Identify which cell holds the provided text, then report its [x, y] central coordinate. 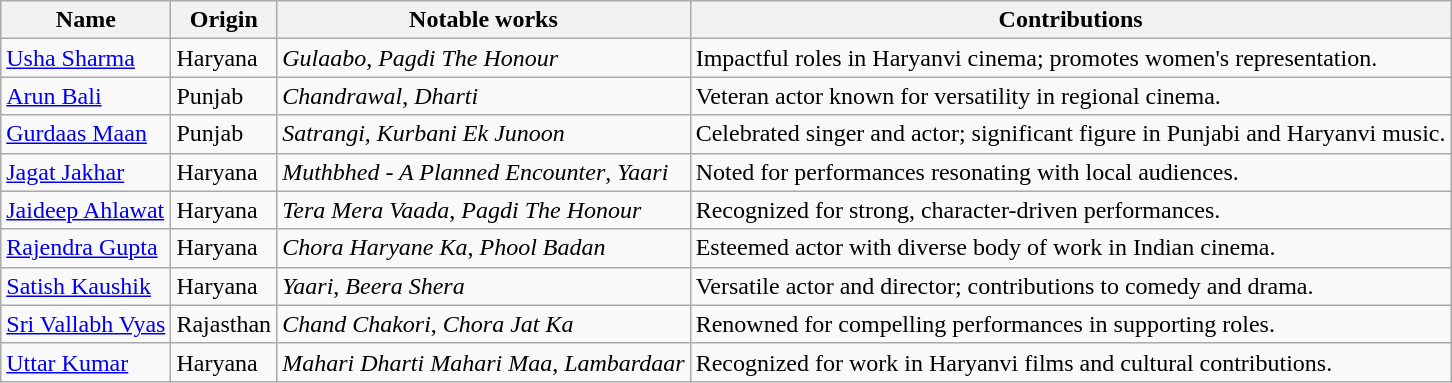
Jaideep Ahlawat [86, 210]
Chandrawal, Dharti [484, 96]
Arun Bali [86, 96]
Noted for performances resonating with local audiences. [1070, 172]
Muthbhed - A Planned Encounter, Yaari [484, 172]
Satish Kaushik [86, 286]
Sri Vallabh Vyas [86, 324]
Notable works [484, 20]
Usha Sharma [86, 58]
Versatile actor and director; contributions to comedy and drama. [1070, 286]
Chand Chakori, Chora Jat Ka [484, 324]
Satrangi, Kurbani Ek Junoon [484, 134]
Veteran actor known for versatility in regional cinema. [1070, 96]
Yaari, Beera Shera [484, 286]
Chora Haryane Ka, Phool Badan [484, 248]
Rajendra Gupta [86, 248]
Recognized for work in Haryanvi films and cultural contributions. [1070, 362]
Renowned for compelling performances in supporting roles. [1070, 324]
Name [86, 20]
Esteemed actor with diverse body of work in Indian cinema. [1070, 248]
Tera Mera Vaada, Pagdi The Honour [484, 210]
Celebrated singer and actor; significant figure in Punjabi and Haryanvi music. [1070, 134]
Contributions [1070, 20]
Impactful roles in Haryanvi cinema; promotes women's representation. [1070, 58]
Uttar Kumar [86, 362]
Gulaabo, Pagdi The Honour [484, 58]
Jagat Jakhar [86, 172]
Recognized for strong, character-driven performances. [1070, 210]
Origin [224, 20]
Mahari Dharti Mahari Maa, Lambardaar [484, 362]
Rajasthan [224, 324]
Gurdaas Maan [86, 134]
